Detect which cell encompasses the target text, then output its (X, Y) center coordinate. 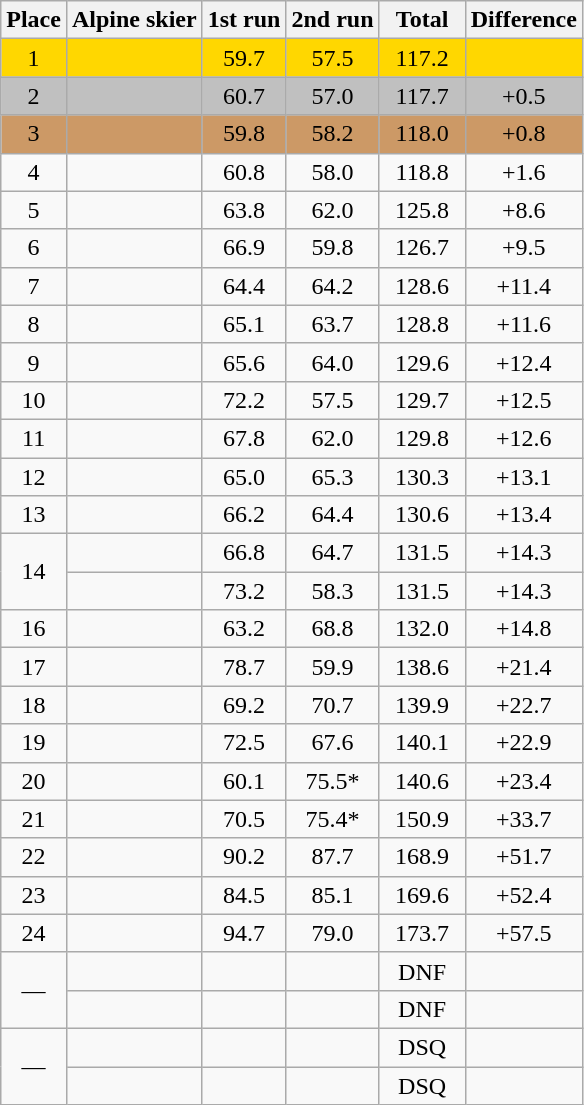
59.9 (332, 667)
20 (34, 781)
130.6 (422, 515)
Place (34, 20)
21 (34, 819)
+21.4 (524, 667)
132.0 (422, 629)
+11.6 (524, 324)
24 (34, 933)
87.7 (332, 857)
1 (34, 58)
73.2 (244, 591)
5 (34, 210)
130.3 (422, 477)
140.6 (422, 781)
7 (34, 286)
66.2 (244, 515)
+1.6 (524, 172)
150.9 (422, 819)
Difference (524, 20)
140.1 (422, 743)
66.9 (244, 248)
2nd run (332, 20)
+8.6 (524, 210)
63.8 (244, 210)
118.8 (422, 172)
58.3 (332, 591)
57.0 (332, 96)
65.1 (244, 324)
+22.7 (524, 705)
72.2 (244, 400)
1st run (244, 20)
6 (34, 248)
70.7 (332, 705)
168.9 (422, 857)
10 (34, 400)
72.5 (244, 743)
Total (422, 20)
139.9 (422, 705)
+13.4 (524, 515)
9 (34, 362)
18 (34, 705)
+33.7 (524, 819)
125.8 (422, 210)
+23.4 (524, 781)
69.2 (244, 705)
66.8 (244, 553)
128.6 (422, 286)
58.0 (332, 172)
17 (34, 667)
65.0 (244, 477)
65.6 (244, 362)
8 (34, 324)
59.7 (244, 58)
60.1 (244, 781)
67.8 (244, 438)
94.7 (244, 933)
3 (34, 134)
4 (34, 172)
+22.9 (524, 743)
16 (34, 629)
+12.6 (524, 438)
+12.4 (524, 362)
129.6 (422, 362)
60.7 (244, 96)
64.2 (332, 286)
63.2 (244, 629)
75.4* (332, 819)
118.0 (422, 134)
70.5 (244, 819)
+57.5 (524, 933)
+52.4 (524, 895)
63.7 (332, 324)
14 (34, 572)
84.5 (244, 895)
85.1 (332, 895)
65.3 (332, 477)
64.7 (332, 553)
128.8 (422, 324)
129.7 (422, 400)
60.8 (244, 172)
Alpine skier (134, 20)
79.0 (332, 933)
12 (34, 477)
2 (34, 96)
90.2 (244, 857)
117.7 (422, 96)
138.6 (422, 667)
+9.5 (524, 248)
19 (34, 743)
+14.8 (524, 629)
169.6 (422, 895)
129.8 (422, 438)
22 (34, 857)
13 (34, 515)
68.8 (332, 629)
64.0 (332, 362)
58.2 (332, 134)
173.7 (422, 933)
+0.5 (524, 96)
+51.7 (524, 857)
+13.1 (524, 477)
23 (34, 895)
75.5* (332, 781)
+0.8 (524, 134)
+12.5 (524, 400)
67.6 (332, 743)
+11.4 (524, 286)
11 (34, 438)
78.7 (244, 667)
117.2 (422, 58)
126.7 (422, 248)
